Search for the cell housing the specified text and yield its [x, y] center coordinate. 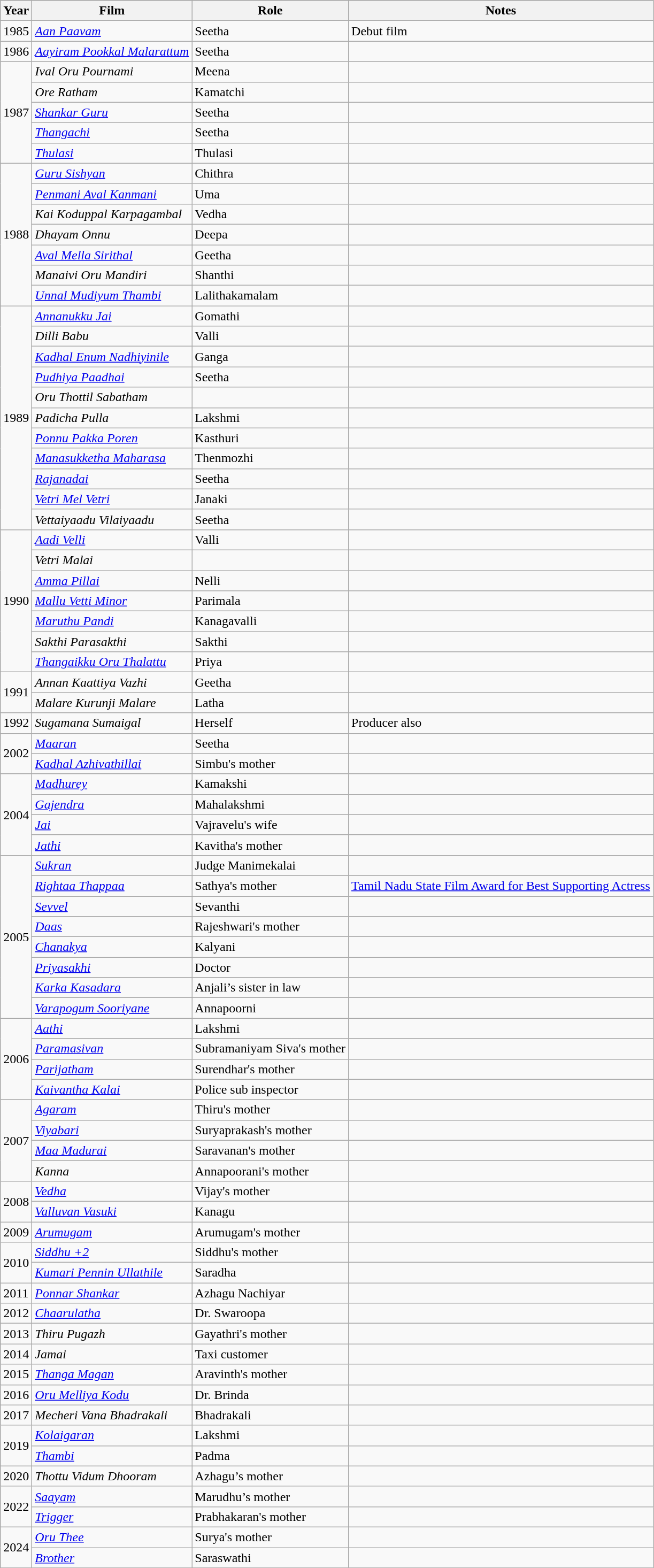
Producer also [501, 723]
Madhurey [112, 784]
Manasukketha Maharasa [112, 458]
Kamatchi [271, 92]
Amma Pillai [112, 580]
Ponnar Shankar [112, 1293]
Malare Kurunji Malare [112, 703]
Priyasakhi [112, 967]
Karka Kasadara [112, 988]
Taxi customer [271, 1354]
Thiru's mother [271, 1110]
Police sub inspector [271, 1089]
Azhagu Nachiyar [271, 1293]
Varapogum Sooriyane [112, 1008]
Oru Melliya Kodu [112, 1395]
Maa Madurai [112, 1150]
Kolaigaran [112, 1435]
Vajravelu's wife [271, 825]
Role [271, 11]
Rajanadai [112, 479]
Brother [112, 1558]
Guru Sishyan [112, 173]
Mecheri Vana Bhadrakali [112, 1415]
2009 [16, 1232]
Jathi [112, 845]
Priya [271, 662]
Janaki [271, 499]
Kadhal Azhivathillai [112, 764]
Ore Ratham [112, 92]
Annan Kaattiya Vazhi [112, 682]
Meena [271, 72]
Sathya's mother [271, 886]
Dr. Brinda [271, 1395]
Thangaikku Oru Thalattu [112, 662]
Siddhu's mother [271, 1252]
2004 [16, 814]
Thambi [112, 1456]
Annapoorani's mother [271, 1171]
Viyabari [112, 1130]
Anjali’s sister in law [271, 988]
2019 [16, 1446]
Ponnu Pakka Poren [112, 438]
2005 [16, 936]
1986 [16, 51]
Bhadrakali [271, 1415]
Kadhal Enum Nadhiyinile [112, 357]
Azhagu’s mother [271, 1476]
2022 [16, 1506]
Saraswathi [271, 1558]
Oru Thee [112, 1537]
Lalithakamalam [271, 296]
Annanukku Jai [112, 316]
Paramasivan [112, 1049]
Kanna [112, 1171]
1988 [16, 234]
Unnal Mudiyum Thambi [112, 296]
Dhayam Onnu [112, 234]
Mahalakshmi [271, 804]
Nelli [271, 580]
Debut film [501, 31]
2020 [16, 1476]
Thottu Vidum Dhooram [112, 1476]
Padicha Pulla [112, 418]
Dr. Swaroopa [271, 1313]
Sevanthi [271, 906]
Surya's mother [271, 1537]
2015 [16, 1374]
Penmani Aval Kanmani [112, 194]
Kasthuri [271, 438]
Kanagu [271, 1211]
Kai Koduppal Karpagambal [112, 214]
Shankar Guru [112, 112]
Gayathri's mother [271, 1334]
2007 [16, 1140]
Saradha [271, 1273]
Aathi [112, 1028]
Trigger [112, 1517]
2016 [16, 1395]
Doctor [271, 967]
Vetri Mel Vetri [112, 499]
Sakthi Parasakthi [112, 642]
Suryaprakash's mother [271, 1130]
Arumugam's mother [271, 1232]
Kanagavalli [271, 621]
2006 [16, 1059]
Vettaiyaadu Vilaiyaadu [112, 519]
Daas [112, 927]
Uma [271, 194]
Saayam [112, 1496]
Agaram [112, 1110]
Chaarulatha [112, 1313]
Kavitha's mother [271, 845]
2014 [16, 1354]
Kalyani [271, 947]
2013 [16, 1334]
Thenmozhi [271, 458]
Simbu's mother [271, 764]
Padma [271, 1456]
Mallu Vetti Minor [112, 601]
Kumari Pennin Ullathile [112, 1273]
Film [112, 11]
Aval Mella Sirithal [112, 255]
Maruthu Pandi [112, 621]
Tamil Nadu State Film Award for Best Supporting Actress [501, 886]
2012 [16, 1313]
Marudhu’s mother [271, 1496]
Rajeshwari's mother [271, 927]
Aravinth's mother [271, 1374]
Sevvel [112, 906]
Sakthi [271, 642]
Parijatham [112, 1069]
Gajendra [112, 804]
Thanga Magan [112, 1374]
Herself [271, 723]
Notes [501, 11]
1992 [16, 723]
1990 [16, 601]
2002 [16, 754]
Siddhu +2 [112, 1252]
Ganga [271, 357]
Sugamana Sumaigal [112, 723]
2008 [16, 1201]
2011 [16, 1293]
Maaran [112, 743]
2010 [16, 1263]
Rightaa Thappaa [112, 886]
1987 [16, 112]
Pudhiya Paadhai [112, 377]
Subramaniyam Siva's mother [271, 1049]
Vijay's mother [271, 1191]
Parimala [271, 601]
Latha [271, 703]
Prabhakaran's mother [271, 1517]
Kaivantha Kalai [112, 1089]
Gomathi [271, 316]
Vetri Malai [112, 560]
Dilli Babu [112, 336]
Surendhar's mother [271, 1069]
1989 [16, 418]
Shanthi [271, 275]
Arumugam [112, 1232]
Jai [112, 825]
Oru Thottil Sabatham [112, 397]
Aan Paavam [112, 31]
Valluvan Vasuki [112, 1211]
Chanakya [112, 947]
Judge Manimekalai [271, 865]
Chithra [271, 173]
Annapoorni [271, 1008]
1985 [16, 31]
Sukran [112, 865]
2017 [16, 1415]
Deepa [271, 234]
Saravanan's mother [271, 1150]
Ival Oru Pournami [112, 72]
Jamai [112, 1354]
1991 [16, 693]
2024 [16, 1547]
Aadi Velli [112, 540]
Year [16, 11]
Aayiram Pookkal Malarattum [112, 51]
Kamakshi [271, 784]
Thangachi [112, 133]
Manaivi Oru Mandiri [112, 275]
Thiru Pugazh [112, 1334]
